Return [X, Y] of the center of cell containing provided text 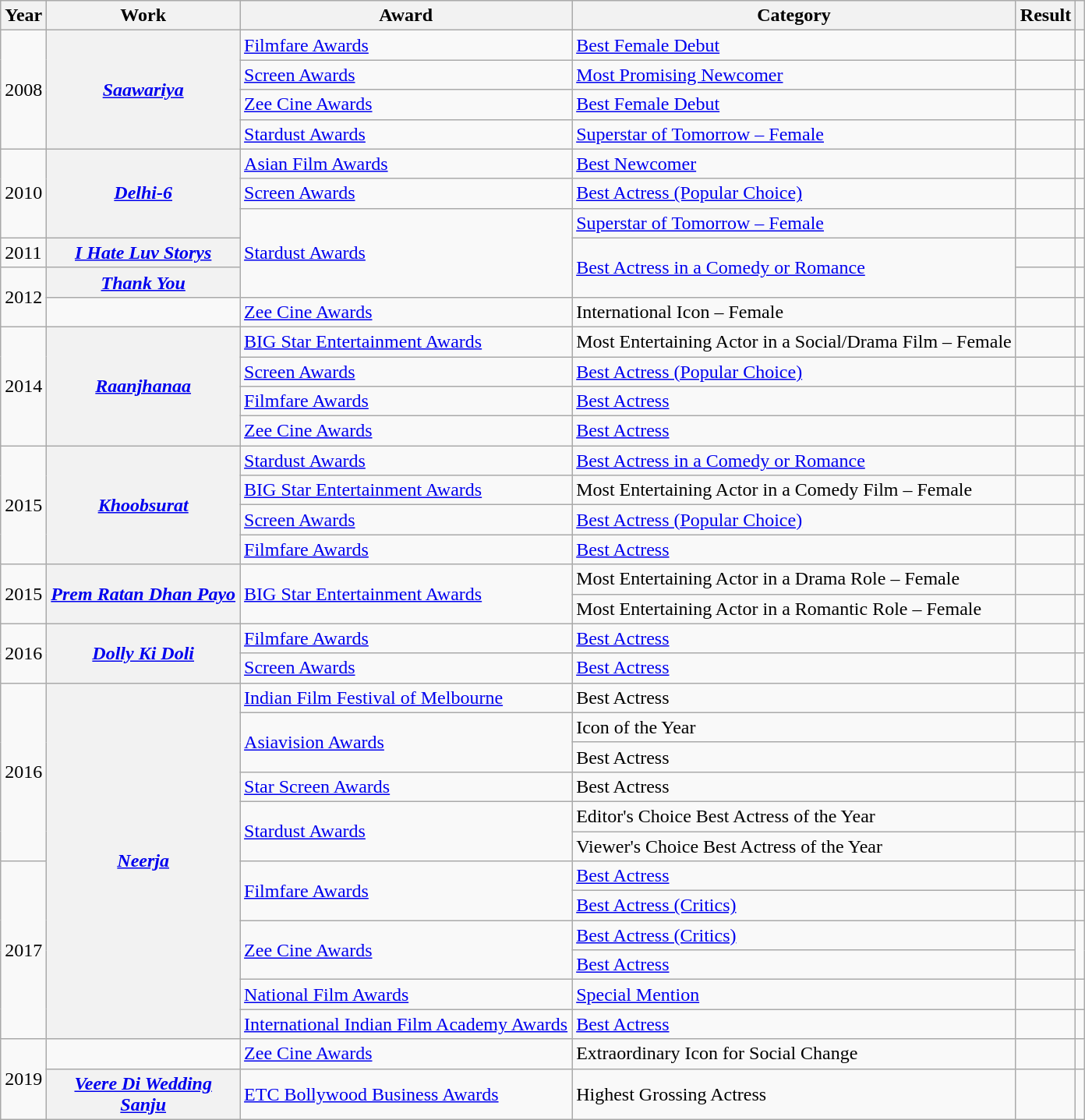
Year [23, 16]
Delhi-6 [143, 193]
Thank You [143, 282]
Dolly Ki Doli [143, 653]
2011 [23, 253]
Indian Film Festival of Melbourne [406, 698]
Icon of the Year [794, 727]
Most Entertaining Actor in a Social/Drama Film – Female [794, 341]
2008 [23, 90]
Asiavision Awards [406, 742]
International Icon – Female [794, 312]
2012 [23, 297]
Most Entertaining Actor in a Comedy Film – Female [794, 490]
Best Newcomer [794, 164]
Highest Grossing Actress [794, 1094]
Special Mention [794, 995]
Prem Ratan Dhan Payo [143, 594]
Award [406, 16]
I Hate Luv Storys [143, 253]
Star Screen Awards [406, 786]
Extraordinary Icon for Social Change [794, 1054]
Neerja [143, 860]
Veere Di Wedding Sanju [143, 1094]
Work [143, 16]
2019 [23, 1079]
International Indian Film Academy Awards [406, 1024]
Most Promising Newcomer [794, 75]
2014 [23, 386]
Most Entertaining Actor in a Romantic Role – Female [794, 609]
Raanjhanaa [143, 386]
Khoobsurat [143, 505]
Viewer's Choice Best Actress of the Year [794, 846]
ETC Bollywood Business Awards [406, 1094]
Result [1045, 16]
Category [794, 16]
Asian Film Awards [406, 164]
Saawariya [143, 90]
National Film Awards [406, 995]
Most Entertaining Actor in a Drama Role – Female [794, 579]
2017 [23, 950]
2010 [23, 193]
Editor's Choice Best Actress of the Year [794, 816]
